Scan for the cell matching the given text and deliver its (x, y) coordinate at center. 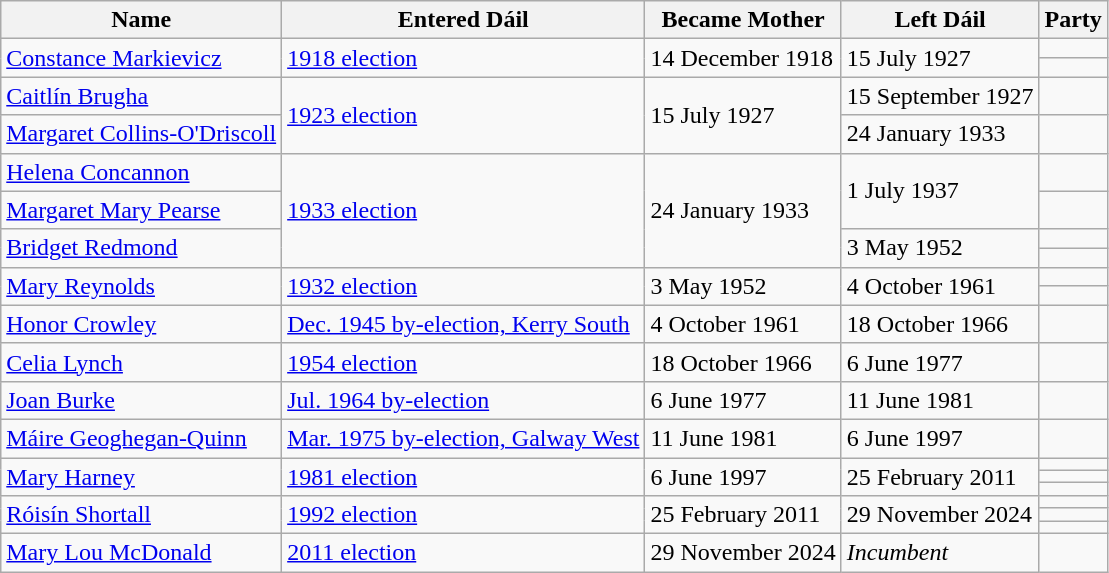
Helena Concannon (142, 172)
1954 election (464, 362)
2011 election (464, 553)
Dec. 1945 by-election, Kerry South (464, 324)
1 July 1937 (940, 191)
Mary Reynolds (142, 286)
Celia Lynch (142, 362)
Constance Markievicz (142, 58)
1933 election (464, 210)
Margaret Mary Pearse (142, 210)
Name (142, 20)
Mar. 1975 by-election, Galway West (464, 438)
Bridget Redmond (142, 248)
Margaret Collins-O'Driscoll (142, 134)
Party (1073, 20)
Caitlín Brugha (142, 96)
15 September 1927 (940, 96)
1981 election (464, 477)
Mary Harney (142, 477)
Joan Burke (142, 400)
Entered Dáil (464, 20)
Jul. 1964 by-election (464, 400)
1918 election (464, 58)
Máire Geoghegan-Quinn (142, 438)
Became Mother (743, 20)
1932 election (464, 286)
Left Dáil (940, 20)
14 December 1918 (743, 58)
1923 election (464, 115)
Honor Crowley (142, 324)
Róisín Shortall (142, 515)
Mary Lou McDonald (142, 553)
Incumbent (940, 553)
1992 election (464, 515)
